From the cell containing the given text, extract its center point as [X, Y] coordinate. 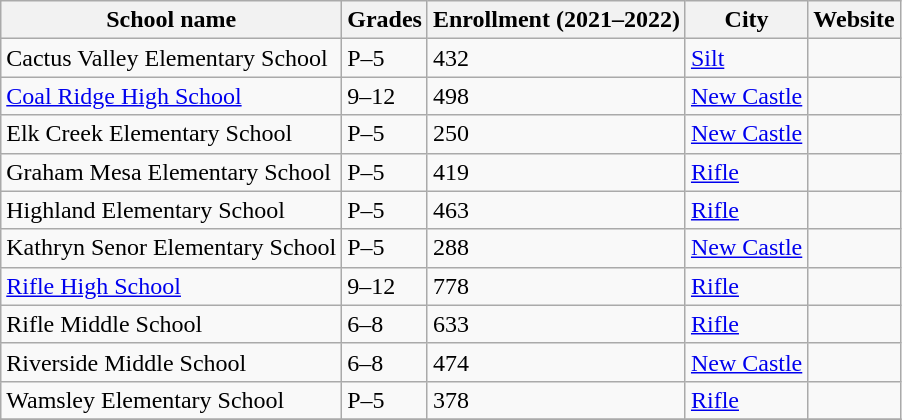
School name [172, 20]
Silt [746, 58]
Wamsley Elementary School [172, 400]
City [746, 20]
432 [556, 58]
Kathryn Senor Elementary School [172, 248]
Graham Mesa Elementary School [172, 172]
Rifle Middle School [172, 324]
Rifle High School [172, 286]
Coal Ridge High School [172, 96]
778 [556, 286]
474 [556, 362]
419 [556, 172]
Riverside Middle School [172, 362]
Highland Elementary School [172, 210]
633 [556, 324]
288 [556, 248]
378 [556, 400]
250 [556, 134]
Grades [385, 20]
Elk Creek Elementary School [172, 134]
Enrollment (2021–2022) [556, 20]
Website [854, 20]
463 [556, 210]
Cactus Valley Elementary School [172, 58]
498 [556, 96]
